Search for the cell housing the specified text and yield its [X, Y] center coordinate. 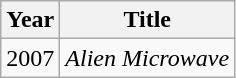
Year [30, 20]
2007 [30, 58]
Alien Microwave [148, 58]
Title [148, 20]
